Determine the [X, Y] coordinate at the center of the cell enclosing the given text.  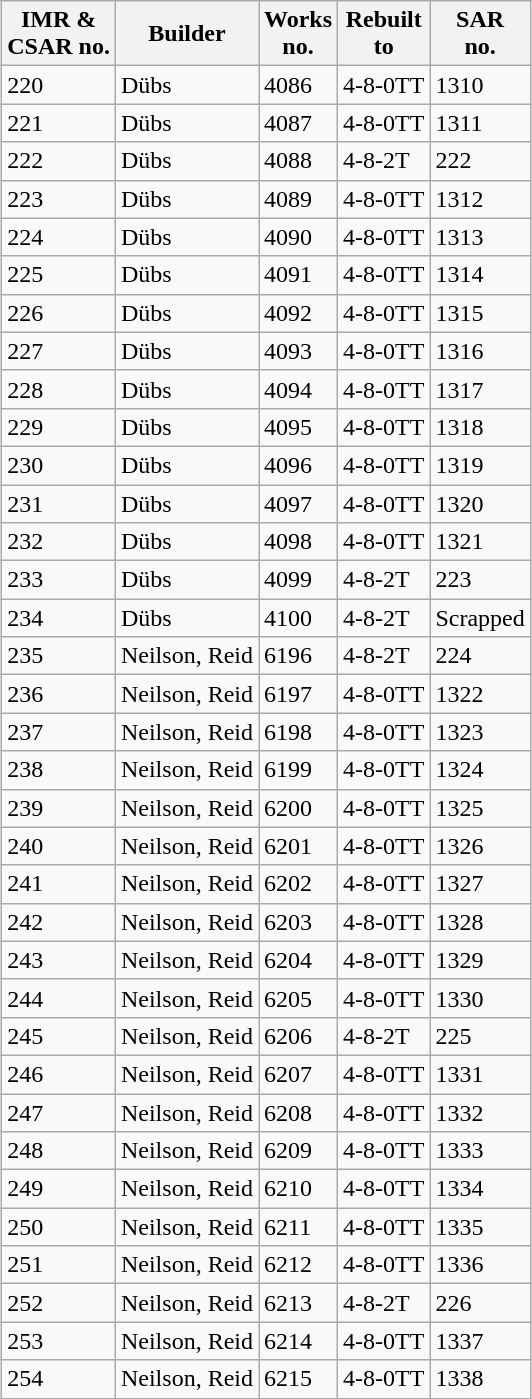
1326 [480, 846]
1333 [480, 1151]
6197 [298, 694]
4095 [298, 427]
6213 [298, 1303]
6201 [298, 846]
4086 [298, 85]
1316 [480, 351]
241 [59, 884]
6196 [298, 656]
6209 [298, 1151]
SARno. [480, 34]
4091 [298, 275]
244 [59, 998]
6207 [298, 1074]
4098 [298, 542]
1317 [480, 389]
245 [59, 1036]
4089 [298, 199]
1319 [480, 465]
243 [59, 960]
229 [59, 427]
240 [59, 846]
249 [59, 1189]
1321 [480, 542]
1336 [480, 1265]
1330 [480, 998]
1320 [480, 503]
238 [59, 770]
1338 [480, 1379]
227 [59, 351]
Worksno. [298, 34]
6203 [298, 922]
236 [59, 694]
1314 [480, 275]
6198 [298, 732]
4090 [298, 237]
1334 [480, 1189]
250 [59, 1227]
4093 [298, 351]
1318 [480, 427]
IMR &CSAR no. [59, 34]
230 [59, 465]
4094 [298, 389]
1331 [480, 1074]
235 [59, 656]
1325 [480, 808]
4099 [298, 580]
1335 [480, 1227]
221 [59, 123]
228 [59, 389]
1312 [480, 199]
6212 [298, 1265]
4097 [298, 503]
Scrapped [480, 618]
233 [59, 580]
1323 [480, 732]
6206 [298, 1036]
232 [59, 542]
6205 [298, 998]
6215 [298, 1379]
6202 [298, 884]
254 [59, 1379]
6204 [298, 960]
6200 [298, 808]
231 [59, 503]
1315 [480, 313]
1328 [480, 922]
6211 [298, 1227]
246 [59, 1074]
1337 [480, 1341]
6208 [298, 1113]
Rebuiltto [384, 34]
4100 [298, 618]
247 [59, 1113]
252 [59, 1303]
239 [59, 808]
248 [59, 1151]
4087 [298, 123]
4092 [298, 313]
251 [59, 1265]
4088 [298, 161]
1329 [480, 960]
1322 [480, 694]
6210 [298, 1189]
220 [59, 85]
1311 [480, 123]
4096 [298, 465]
Builder [186, 34]
1332 [480, 1113]
1310 [480, 85]
234 [59, 618]
237 [59, 732]
1324 [480, 770]
6199 [298, 770]
1313 [480, 237]
253 [59, 1341]
242 [59, 922]
6214 [298, 1341]
1327 [480, 884]
